Search for the cell housing the specified text and yield its [X, Y] center coordinate. 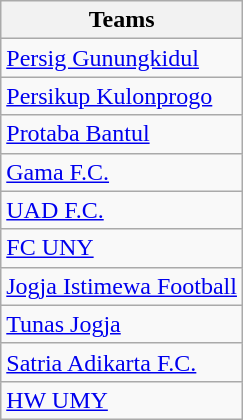
Persikup Kulonprogo [122, 96]
Persig Gunungkidul [122, 58]
Tunas Jogja [122, 324]
FC UNY [122, 248]
UAD F.C. [122, 210]
Satria Adikarta F.C. [122, 362]
Teams [122, 20]
HW UMY [122, 400]
Protaba Bantul [122, 134]
Gama F.C. [122, 172]
Jogja Istimewa Football [122, 286]
